Locate the cell with the specified text and output its (x, y) center coordinate. 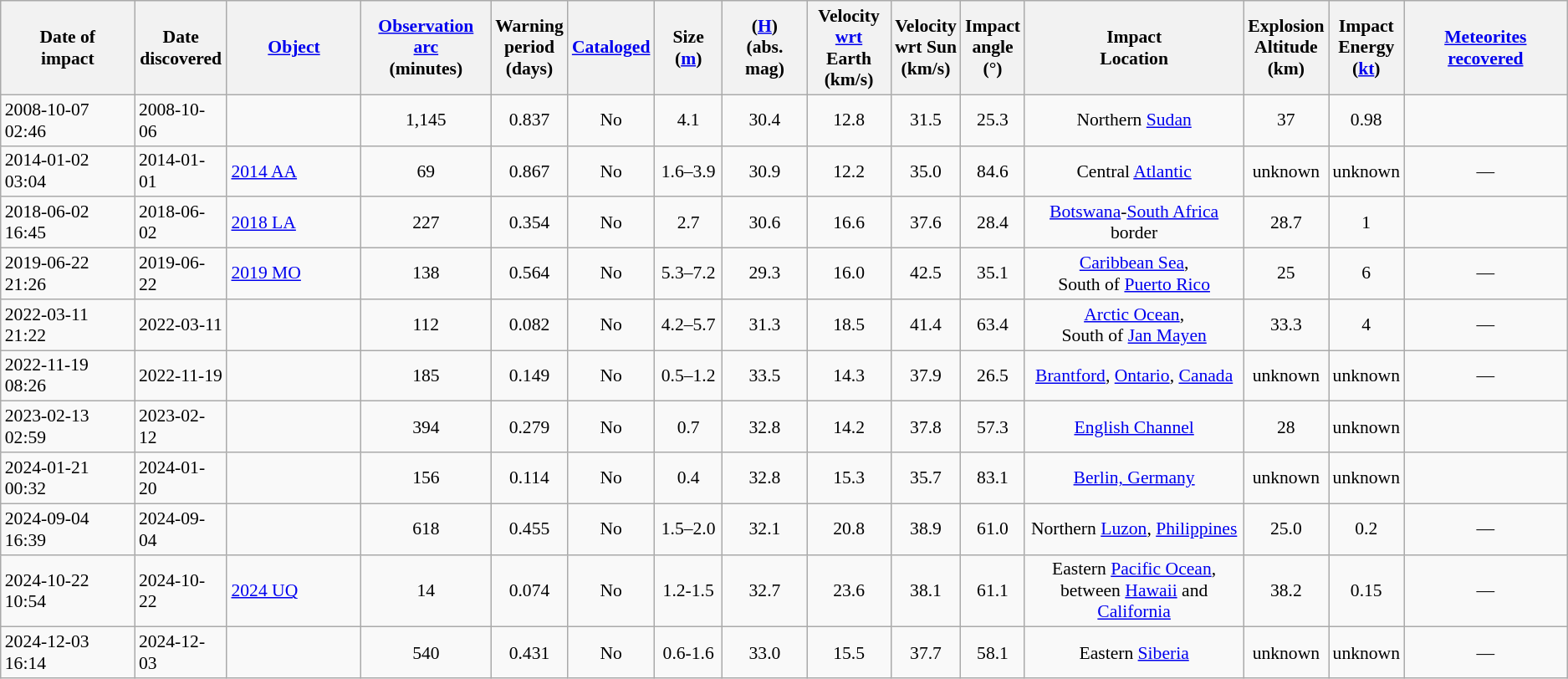
37.6 (926, 222)
61.0 (993, 528)
5.3–7.2 (687, 274)
2023-02-12 (181, 426)
Central Atlantic (1134, 171)
1 (1366, 222)
35.0 (926, 171)
30.4 (764, 120)
2024-10-22 10:54 (68, 590)
25.3 (993, 120)
English Channel (1134, 426)
2024-09-04 (181, 528)
0.074 (529, 590)
58.1 (993, 652)
26.5 (993, 376)
25 (1286, 274)
14 (426, 590)
83.1 (993, 478)
32.7 (764, 590)
1.5–2.0 (687, 528)
18.5 (849, 324)
0.6-1.6 (687, 652)
0.431 (529, 652)
112 (426, 324)
2018-06-02 (181, 222)
0.15 (1366, 590)
38.1 (926, 590)
Northern Luzon, Philippines (1134, 528)
0.564 (529, 274)
2008-10-06 (181, 120)
Datediscovered (181, 48)
4.1 (687, 120)
Arctic Ocean,South of Jan Mayen (1134, 324)
32.1 (764, 528)
Meteorites recovered (1485, 48)
37.9 (926, 376)
618 (426, 528)
Brantford, Ontario, Canada (1134, 376)
15.5 (849, 652)
31.3 (764, 324)
12.8 (849, 120)
Observation arc(minutes) (426, 48)
2024 UQ (294, 590)
20.8 (849, 528)
2022-11-19 (181, 376)
2023-02-13 02:59 (68, 426)
37.8 (926, 426)
0.4 (687, 478)
37 (1286, 120)
2024-09-04 16:39 (68, 528)
0.867 (529, 171)
ImpactLocation (1134, 48)
41.4 (926, 324)
(H)(abs. mag) (764, 48)
0.354 (529, 222)
2024-10-22 (181, 590)
0.837 (529, 120)
16.0 (849, 274)
Cataloged (611, 48)
ExplosionAltitude(km) (1286, 48)
2022-11-19 08:26 (68, 376)
2022-03-11 21:22 (68, 324)
38.2 (1286, 590)
16.6 (849, 222)
2019 MO (294, 274)
30.9 (764, 171)
Berlin, Germany (1134, 478)
28.4 (993, 222)
0.5–1.2 (687, 376)
35.1 (993, 274)
35.7 (926, 478)
Eastern Siberia (1134, 652)
29.3 (764, 274)
4.2–5.7 (687, 324)
0.149 (529, 376)
ImpactEnergy(kt) (1366, 48)
Velocitywrt Sun(km/s) (926, 48)
14.2 (849, 426)
227 (426, 222)
2019-06-22 21:26 (68, 274)
2018-06-02 16:45 (68, 222)
1,145 (426, 120)
23.6 (849, 590)
Caribbean Sea,South of Puerto Rico (1134, 274)
Eastern Pacific Ocean,between Hawaii and California (1134, 590)
2018 LA (294, 222)
14.3 (849, 376)
33.3 (1286, 324)
2024-12-03 (181, 652)
33.5 (764, 376)
33.0 (764, 652)
25.0 (1286, 528)
2008-10-07 02:46 (68, 120)
2.7 (687, 222)
57.3 (993, 426)
2014-01-02 03:04 (68, 171)
Botswana-South Africa border (1134, 222)
31.5 (926, 120)
1.2-1.5 (687, 590)
156 (426, 478)
394 (426, 426)
2014-01-01 (181, 171)
Northern Sudan (1134, 120)
0.7 (687, 426)
84.6 (993, 171)
138 (426, 274)
0.114 (529, 478)
61.1 (993, 590)
37.7 (926, 652)
0.455 (529, 528)
38.9 (926, 528)
69 (426, 171)
2019-06-22 (181, 274)
2014 AA (294, 171)
2022-03-11 (181, 324)
12.2 (849, 171)
0.2 (1366, 528)
Impactangle(°) (993, 48)
0.082 (529, 324)
15.3 (849, 478)
2024-01-21 00:32 (68, 478)
540 (426, 652)
185 (426, 376)
Object (294, 48)
2024-12-03 16:14 (68, 652)
63.4 (993, 324)
6 (1366, 274)
28 (1286, 426)
28.7 (1286, 222)
Warningperiod(days) (529, 48)
4 (1366, 324)
Date ofimpact (68, 48)
0.98 (1366, 120)
42.5 (926, 274)
Size (m) (687, 48)
30.6 (764, 222)
0.279 (529, 426)
Velocitywrt Earth(km/s) (849, 48)
2024-01-20 (181, 478)
1.6–3.9 (687, 171)
